Return (X, Y) of the center of cell containing provided text 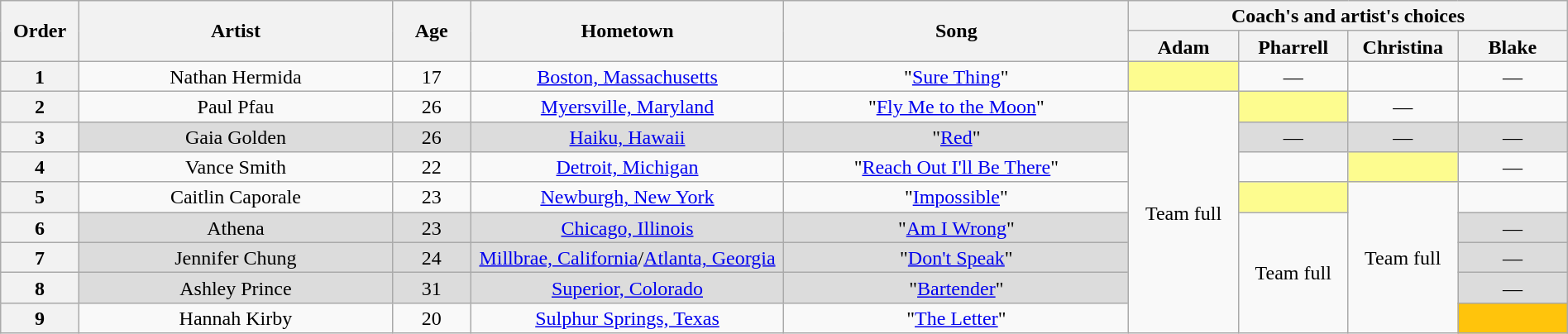
Song (956, 31)
Artist (235, 31)
Millbrae, California/Atlanta, Georgia (627, 258)
9 (40, 317)
24 (432, 258)
7 (40, 258)
"Bartender" (956, 288)
Order (40, 31)
6 (40, 228)
Nathan Hermida (235, 76)
Sulphur Springs, Texas (627, 317)
Detroit, Michigan (627, 167)
Vance Smith (235, 167)
Superior, Colorado (627, 288)
Coach's and artist's choices (1348, 17)
5 (40, 197)
8 (40, 288)
1 (40, 76)
Newburgh, New York (627, 197)
Christina (1403, 46)
31 (432, 288)
"Don't Speak" (956, 258)
20 (432, 317)
Chicago, Illinois (627, 228)
"Fly Me to the Moon" (956, 106)
Blake (1513, 46)
Jennifer Chung (235, 258)
Hometown (627, 31)
Athena (235, 228)
Pharrell (1293, 46)
17 (432, 76)
"The Letter" (956, 317)
Haiku, Hawaii (627, 137)
Paul Pfau (235, 106)
Caitlin Caporale (235, 197)
3 (40, 137)
Myersville, Maryland (627, 106)
Boston, Massachusetts (627, 76)
"Reach Out I'll Be There" (956, 167)
Ashley Prince (235, 288)
"Red" (956, 137)
"Impossible" (956, 197)
2 (40, 106)
"Am I Wrong" (956, 228)
22 (432, 167)
Hannah Kirby (235, 317)
Gaia Golden (235, 137)
"Sure Thing" (956, 76)
Age (432, 31)
Adam (1184, 46)
4 (40, 167)
